Return (X, Y) of the center of cell containing provided text 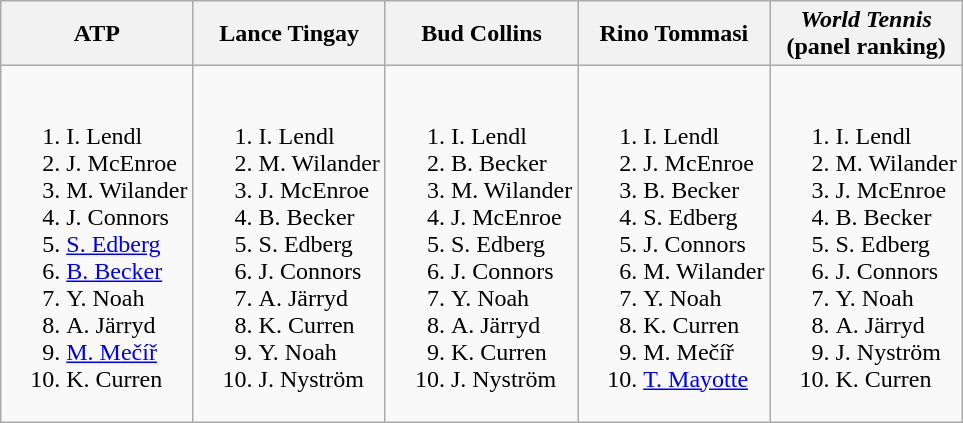
ATP (97, 34)
World Tennis(panel ranking) (866, 34)
I. Lendl J. McEnroe M. Wilander J. Connors S. Edberg B. Becker Y. Noah A. Järryd M. Mečíř K. Curren (97, 244)
I. Lendl J. McEnroe B. Becker S. Edberg J. Connors M. Wilander Y. Noah K. Curren M. Mečíř T. Mayotte (674, 244)
I. Lendl M. Wilander J. McEnroe B. Becker S. Edberg J. Connors A. Järryd K. Curren Y. Noah J. Nyström (289, 244)
Rino Tommasi (674, 34)
I. Lendl B. Becker M. Wilander J. McEnroe S. Edberg J. Connors Y. Noah A. Järryd K. Curren J. Nyström (481, 244)
Lance Tingay (289, 34)
Bud Collins (481, 34)
I. Lendl M. Wilander J. McEnroe B. Becker S. Edberg J. Connors Y. Noah A. Järryd J. Nyström K. Curren (866, 244)
